Pinpoint the cell where the given text exists, returning its (X, Y) midpoint coordinate. 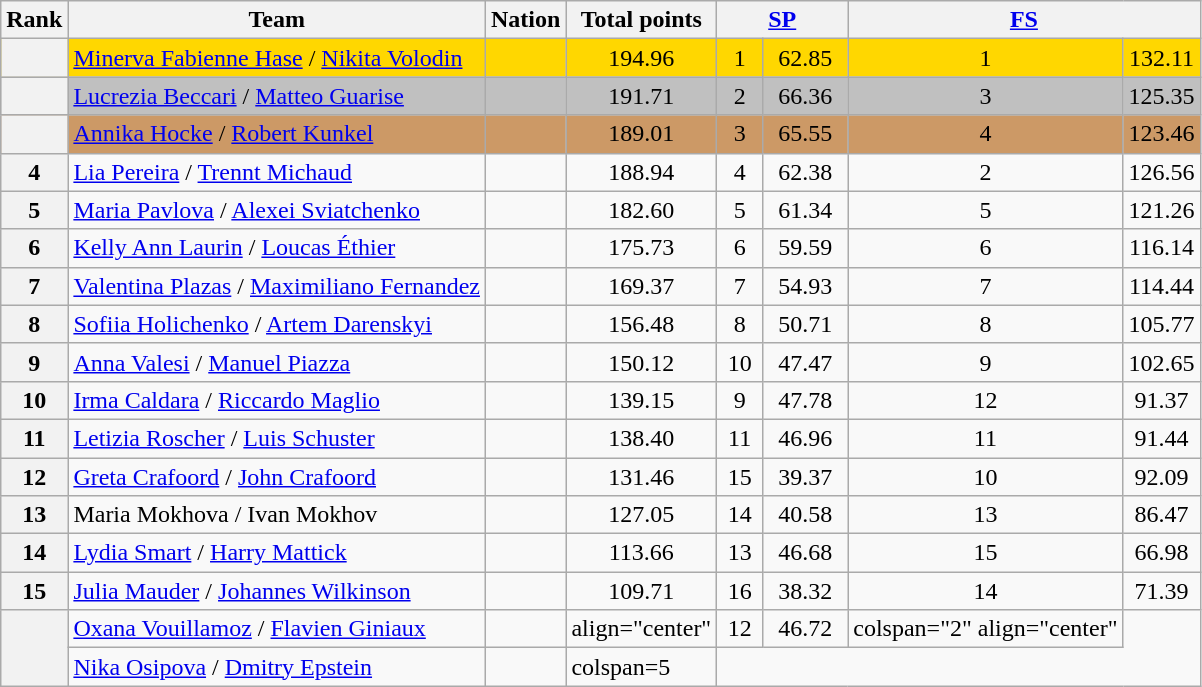
39.37 (806, 477)
Kelly Ann Laurin / Loucas Éthier (277, 248)
189.01 (642, 134)
71.39 (1162, 591)
139.15 (642, 400)
65.55 (806, 134)
191.71 (642, 96)
Lucrezia Beccari / Matteo Guarise (277, 96)
FS (1024, 20)
91.44 (1162, 438)
Maria Pavlova / Alexei Sviatchenko (277, 210)
Lydia Smart / Harry Mattick (277, 553)
Irma Caldara / Riccardo Maglio (277, 400)
Team (277, 20)
62.85 (806, 58)
align="center" (642, 629)
colspan="2" align="center" (986, 629)
91.37 (1162, 400)
Anna Valesi / Manuel Piazza (277, 362)
131.46 (642, 477)
132.11 (1162, 58)
66.98 (1162, 553)
Julia Mauder / Johannes Wilkinson (277, 591)
Oxana Vouillamoz / Flavien Giniaux (277, 629)
54.93 (806, 286)
Letizia Roscher / Luis Schuster (277, 438)
116.14 (1162, 248)
47.47 (806, 362)
Greta Crafoord / John Crafoord (277, 477)
113.66 (642, 553)
Valentina Plazas / Maximiliano Fernandez (277, 286)
194.96 (642, 58)
46.72 (806, 629)
Nika Osipova / Dmitry Epstein (277, 667)
16 (740, 591)
SP (782, 20)
182.60 (642, 210)
Sofiia Holichenko / Artem Darenskyi (277, 324)
46.68 (806, 553)
Nation (525, 20)
156.48 (642, 324)
169.37 (642, 286)
150.12 (642, 362)
Minerva Fabienne Hase / Nikita Volodin (277, 58)
59.59 (806, 248)
92.09 (1162, 477)
114.44 (1162, 286)
127.05 (642, 515)
46.96 (806, 438)
121.26 (1162, 210)
Rank (34, 20)
colspan=5 (642, 667)
38.32 (806, 591)
105.77 (1162, 324)
47.78 (806, 400)
109.71 (642, 591)
86.47 (1162, 515)
102.65 (1162, 362)
123.46 (1162, 134)
61.34 (806, 210)
Total points (642, 20)
175.73 (642, 248)
50.71 (806, 324)
Lia Pereira / Trennt Michaud (277, 172)
62.38 (806, 172)
Maria Mokhova / Ivan Mokhov (277, 515)
40.58 (806, 515)
Annika Hocke / Robert Kunkel (277, 134)
125.35 (1162, 96)
66.36 (806, 96)
126.56 (1162, 172)
188.94 (642, 172)
138.40 (642, 438)
